Provide the (x, y) coordinate of the cell's center where the given text is located.  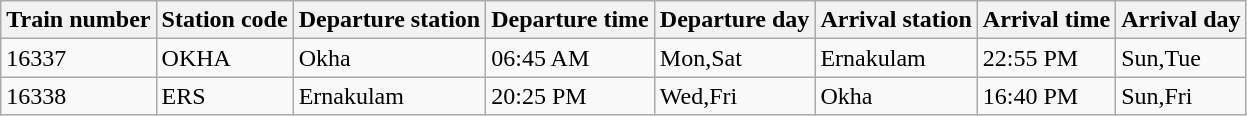
ERS (224, 96)
Sun,Tue (1181, 58)
Departure day (734, 20)
22:55 PM (1046, 58)
06:45 AM (570, 58)
16338 (78, 96)
16337 (78, 58)
OKHA (224, 58)
Departure time (570, 20)
Arrival time (1046, 20)
16:40 PM (1046, 96)
20:25 PM (570, 96)
Mon,Sat (734, 58)
Station code (224, 20)
Arrival station (896, 20)
Sun,Fri (1181, 96)
Departure station (390, 20)
Wed,Fri (734, 96)
Train number (78, 20)
Arrival day (1181, 20)
